Provide the [x, y] coordinate of the cell's center where the given text is located.  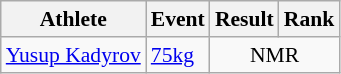
Rank [310, 19]
75kg [178, 55]
Athlete [74, 19]
NMR [274, 55]
Result [244, 19]
Event [178, 19]
Yusup Kadyrov [74, 55]
